Identify which cell holds the provided text, then report its (x, y) central coordinate. 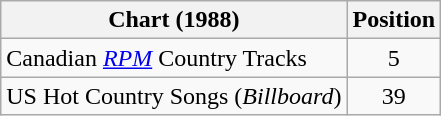
39 (394, 96)
Position (394, 20)
Canadian RPM Country Tracks (174, 58)
Chart (1988) (174, 20)
US Hot Country Songs (Billboard) (174, 96)
5 (394, 58)
